Provide the (x, y) coordinate of the cell's center where the given text is located.  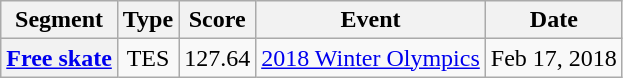
Feb 17, 2018 (554, 58)
TES (148, 58)
127.64 (218, 58)
Segment (60, 20)
Event (371, 20)
Type (148, 20)
Free skate (60, 58)
Score (218, 20)
Date (554, 20)
2018 Winter Olympics (371, 58)
